Output the [X, Y] coordinate of the center of the cell containing the given text.  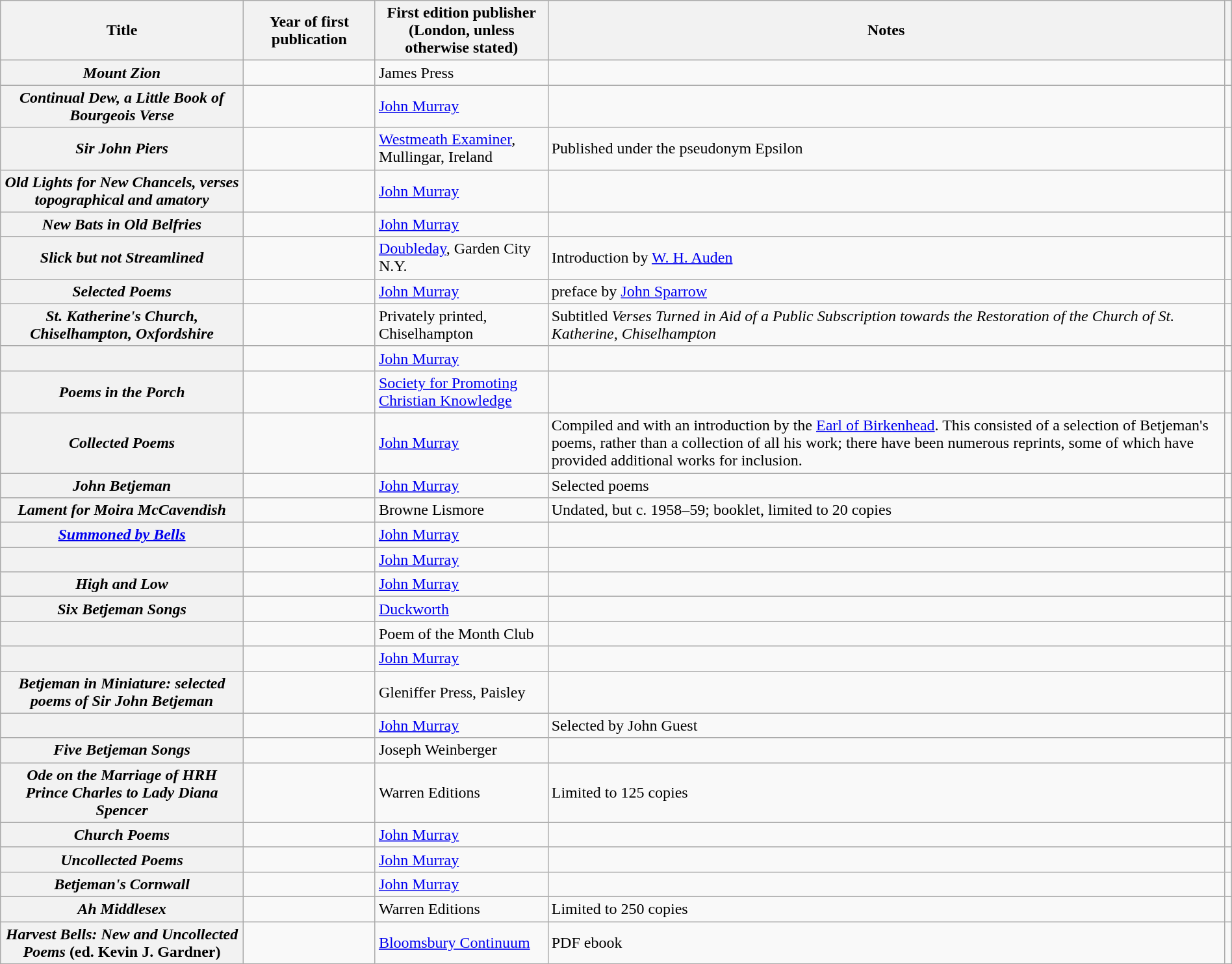
Gleniffer Press, Paisley [461, 692]
Privately printed, Chiselhampton [461, 325]
preface by John Sparrow [886, 291]
St. Katherine's Church, Chiselhampton, Oxfordshire [122, 325]
Notes [886, 31]
Betjeman in Miniature: selected poems of Sir John Betjeman [122, 692]
Limited to 125 copies [886, 792]
Harvest Bells: New and Uncollected Poems (ed. Kevin J. Gardner) [122, 943]
Lament for Moira McCavendish [122, 510]
Subtitled Verses Turned in Aid of a Public Subscription towards the Restoration of the Church of St. Katherine, Chiselhampton [886, 325]
Collected Poems [122, 443]
Betjeman's Cornwall [122, 884]
Society for Promoting Christian Knowledge [461, 391]
Poem of the Month Club [461, 634]
Published under the pseudonym Epsilon [886, 148]
Slick but not Streamlined [122, 257]
John Betjeman [122, 486]
Browne Lismore [461, 510]
Poems in the Porch [122, 391]
First edition publisher(London, unless otherwise stated) [461, 31]
Six Betjeman Songs [122, 609]
Undated, but c. 1958–59; booklet, limited to 20 copies [886, 510]
Selected Poems [122, 291]
Ah Middlesex [122, 909]
New Bats in Old Belfries [122, 224]
Joseph Weinberger [461, 750]
Ode on the Marriage of HRH Prince Charles to Lady Diana Spencer [122, 792]
Summoned by Bells [122, 535]
Introduction by W. H. Auden [886, 257]
Church Poems [122, 835]
PDF ebook [886, 943]
Selected poems [886, 486]
Uncollected Poems [122, 859]
Mount Zion [122, 73]
Duckworth [461, 609]
Five Betjeman Songs [122, 750]
Limited to 250 copies [886, 909]
James Press [461, 73]
Westmeath Examiner, Mullingar, Ireland [461, 148]
Title [122, 31]
Bloomsbury Continuum [461, 943]
Doubleday, Garden City N.Y. [461, 257]
Continual Dew, a Little Book of Bourgeois Verse [122, 107]
Selected by John Guest [886, 725]
Year of first publication [309, 31]
Old Lights for New Chancels, verses topographical and amatory [122, 191]
Sir John Piers [122, 148]
High and Low [122, 584]
